Search for the cell housing the specified text and yield its (x, y) center coordinate. 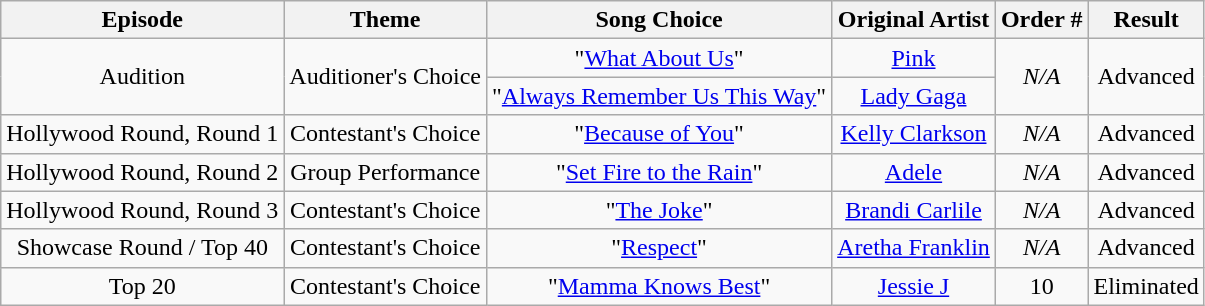
Song Choice (660, 20)
Brandi Carlile (914, 210)
Original Artist (914, 20)
Lady Gaga (914, 96)
Hollywood Round, Round 1 (142, 134)
Audition (142, 77)
Aretha Franklin (914, 248)
"Mamma Knows Best" (660, 286)
Eliminated (1146, 286)
Auditioner's Choice (386, 77)
Hollywood Round, Round 2 (142, 172)
"What About Us" (660, 58)
"Set Fire to the Rain" (660, 172)
Jessie J (914, 286)
Order # (1042, 20)
"Always Remember Us This Way" (660, 96)
"Respect" (660, 248)
"Because of You" (660, 134)
10 (1042, 286)
Kelly Clarkson (914, 134)
Result (1146, 20)
Episode (142, 20)
"The Joke" (660, 210)
Hollywood Round, Round 3 (142, 210)
Pink (914, 58)
Group Performance (386, 172)
Adele (914, 172)
Top 20 (142, 286)
Theme (386, 20)
Showcase Round / Top 40 (142, 248)
